From the cell containing the given text, extract its center point as [X, Y] coordinate. 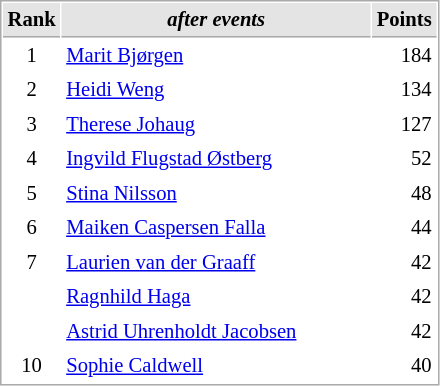
48 [404, 194]
10 [32, 366]
1 [32, 56]
184 [404, 56]
Sophie Caldwell [216, 366]
Ingvild Flugstad Østberg [216, 158]
Ragnhild Haga [216, 296]
134 [404, 90]
4 [32, 158]
after events [216, 20]
Heidi Weng [216, 90]
52 [404, 158]
2 [32, 90]
Rank [32, 20]
Therese Johaug [216, 124]
7 [32, 262]
Points [404, 20]
Stina Nilsson [216, 194]
Astrid Uhrenholdt Jacobsen [216, 332]
127 [404, 124]
44 [404, 228]
3 [32, 124]
Maiken Caspersen Falla [216, 228]
Marit Bjørgen [216, 56]
40 [404, 366]
6 [32, 228]
5 [32, 194]
Laurien van der Graaff [216, 262]
